Extract the (X, Y) coordinate from the center of the cell holding the provided text.  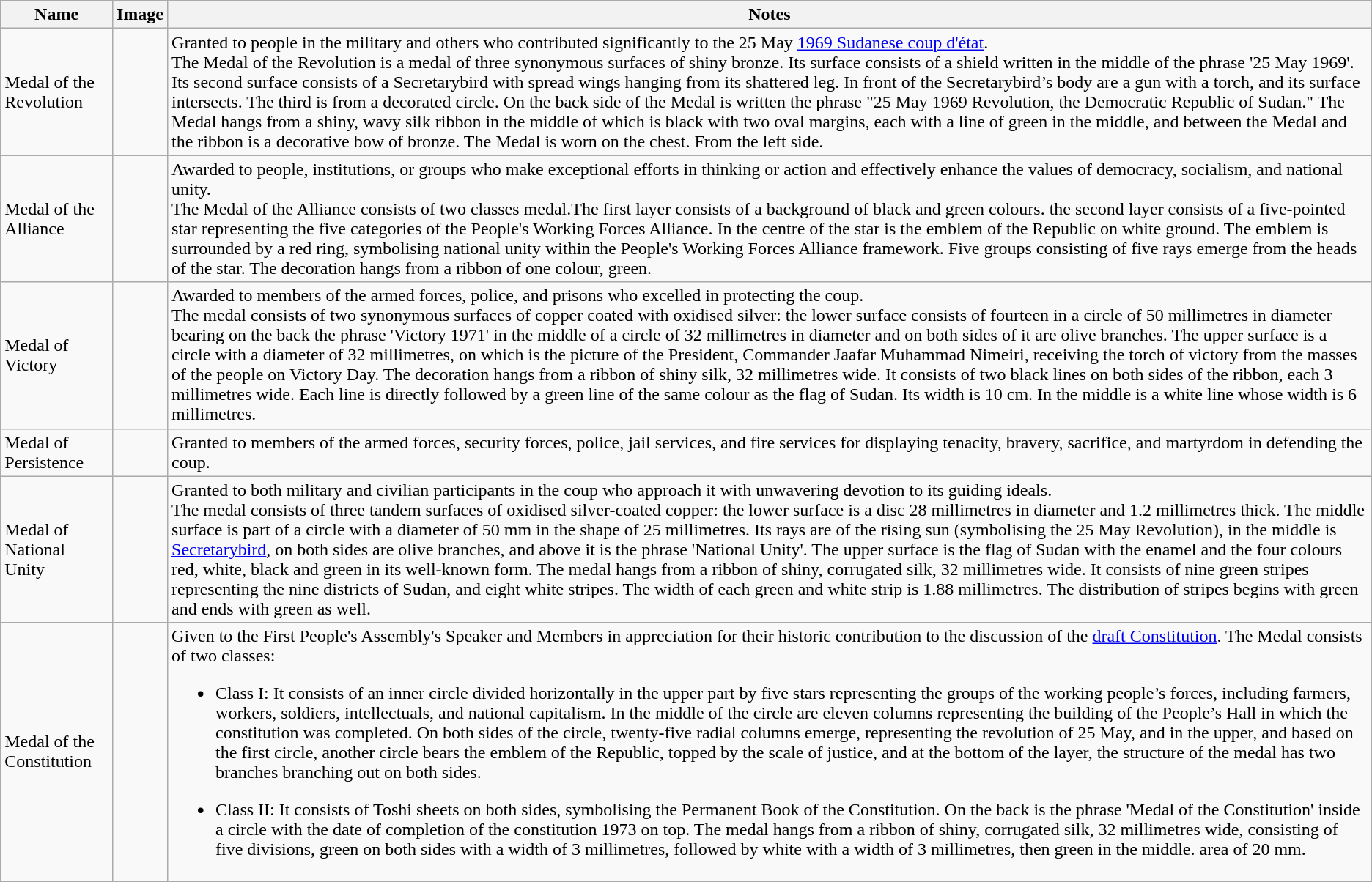
Medal of the Constitution (57, 752)
Name (57, 15)
Image (139, 15)
Notes (770, 15)
Medal of the Alliance (57, 218)
Medal of National Unity (57, 549)
Medal of Persistence (57, 453)
Medal of Victory (57, 355)
Medal of the Revolution (57, 92)
